Determine the (X, Y) coordinate at the center of the cell enclosing the given text.  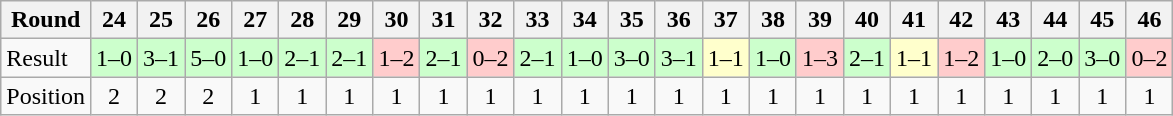
35 (632, 20)
43 (1008, 20)
27 (256, 20)
32 (490, 20)
Position (46, 96)
36 (678, 20)
45 (1102, 20)
25 (162, 20)
33 (538, 20)
26 (208, 20)
29 (350, 20)
28 (302, 20)
30 (396, 20)
5–0 (208, 58)
34 (584, 20)
Round (46, 20)
24 (114, 20)
38 (772, 20)
31 (444, 20)
42 (962, 20)
2–0 (1056, 58)
1–3 (820, 58)
Result (46, 58)
40 (868, 20)
46 (1150, 20)
44 (1056, 20)
39 (820, 20)
41 (914, 20)
37 (726, 20)
